Find where the given text appears and provide that cell's center as (X, Y) coordinate. 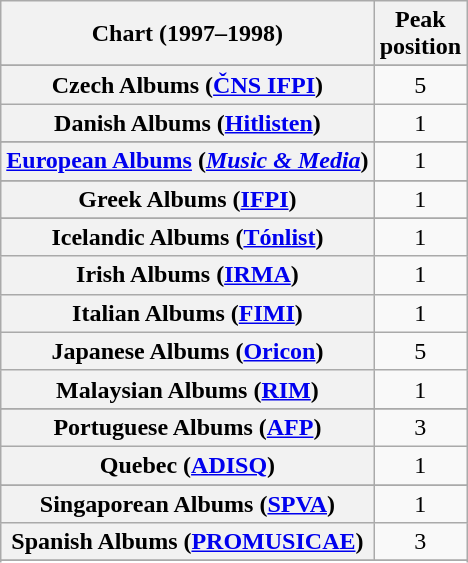
Greek Albums (IFPI) (188, 199)
European Albums (Music & Media) (188, 161)
Irish Albums (IRMA) (188, 275)
Icelandic Albums (Tónlist) (188, 237)
Czech Albums (ČNS IFPI) (188, 85)
Malaysian Albums (RIM) (188, 389)
Japanese Albums (Oricon) (188, 351)
Chart (1997–1998) (188, 34)
Peakposition (420, 34)
Italian Albums (FIMI) (188, 313)
Portuguese Albums (AFP) (188, 427)
Singaporean Albums (SPVA) (188, 503)
Quebec (ADISQ) (188, 465)
Danish Albums (Hitlisten) (188, 123)
Spanish Albums (PROMUSICAE) (188, 542)
